Return (x, y) of the center of cell containing provided text 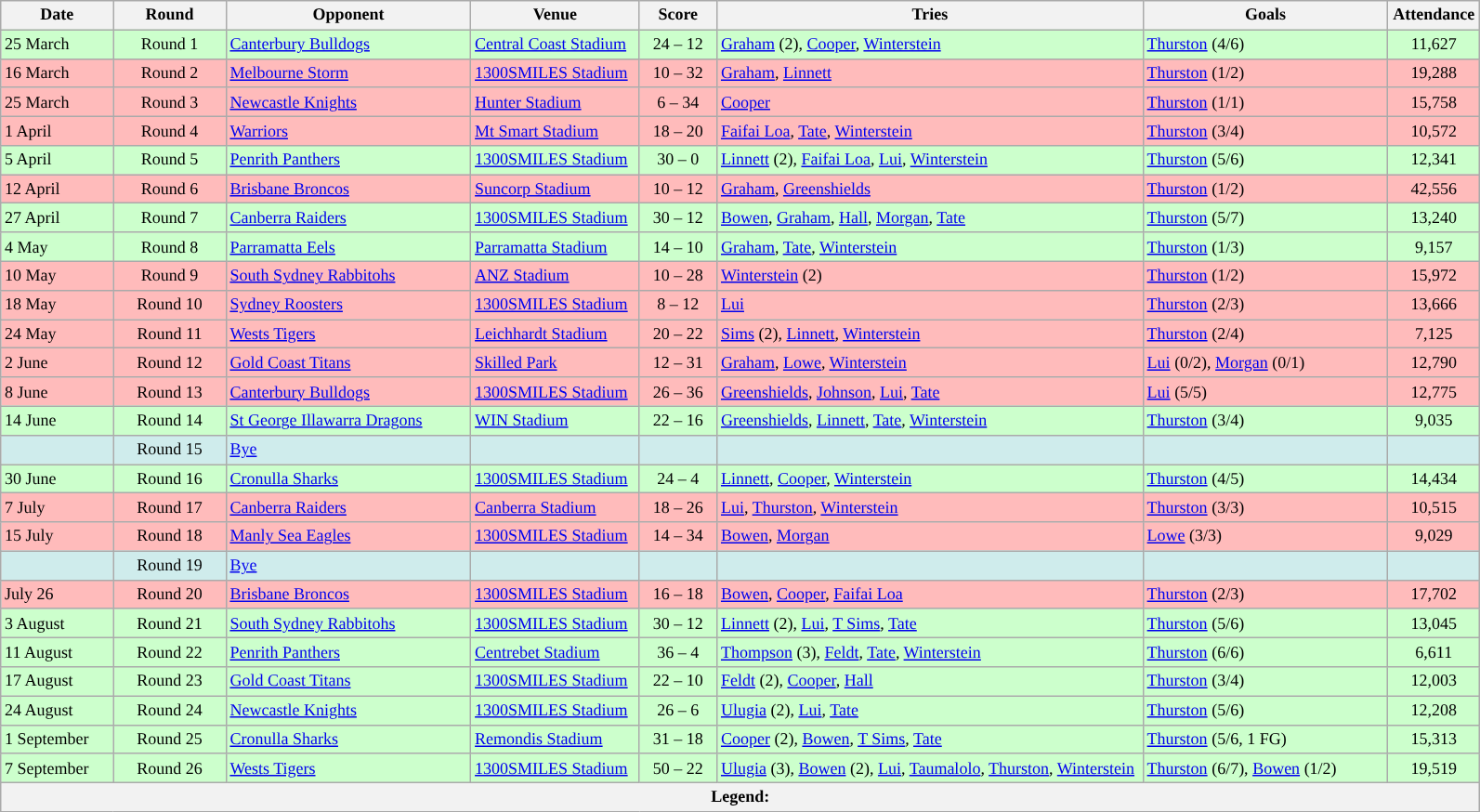
Legend: (740, 797)
Leichhardt Stadium (556, 334)
22 – 16 (678, 420)
14 – 34 (678, 537)
31 – 18 (678, 740)
Thurston (4/6) (1265, 45)
11 August (58, 652)
19,519 (1434, 767)
1 April (58, 130)
24 – 4 (678, 479)
Greenshields, Johnson, Lui, Tate (931, 392)
Round 22 (169, 652)
10 – 28 (678, 275)
Round 10 (169, 305)
Centrebet Stadium (556, 652)
Cooper (2), Bowen, T Sims, Tate (931, 740)
26 – 6 (678, 710)
Venue (556, 15)
24 – 12 (678, 45)
24 May (58, 334)
Faifai Loa, Tate, Winterstein (931, 130)
27 April (58, 217)
Thurston (5/6, 1 FG) (1265, 740)
Sims (2), Linnett, Winterstein (931, 334)
17,702 (1434, 595)
Ulugia (2), Lui, Tate (931, 710)
14,434 (1434, 479)
Round 12 (169, 362)
12,341 (1434, 160)
17 August (58, 682)
6,611 (1434, 652)
18 – 26 (678, 507)
7 July (58, 507)
Date (58, 15)
13,240 (1434, 217)
Warriors (348, 130)
Score (678, 15)
Melbourne Storm (348, 72)
10 – 12 (678, 190)
Round 26 (169, 767)
Thurston (2/4) (1265, 334)
Thompson (3), Feldt, Tate, Winterstein (931, 652)
8 June (58, 392)
10,515 (1434, 507)
14 June (58, 420)
50 – 22 (678, 767)
12,790 (1434, 362)
Round 8 (169, 247)
Goals (1265, 15)
5 April (58, 160)
Round 5 (169, 160)
14 – 10 (678, 247)
Sydney Roosters (348, 305)
Round 19 (169, 565)
Thurston (3/3) (1265, 507)
Graham, Greenshields (931, 190)
Round 6 (169, 190)
Round 17 (169, 507)
Feldt (2), Cooper, Hall (931, 682)
15 July (58, 537)
12,003 (1434, 682)
20 – 22 (678, 334)
Graham, Linnett (931, 72)
10 – 32 (678, 72)
Graham (2), Cooper, Winterstein (931, 45)
3 August (58, 622)
Central Coast Stadium (556, 45)
26 – 36 (678, 392)
22 – 10 (678, 682)
Round 7 (169, 217)
Round 4 (169, 130)
Thurston (6/6) (1265, 652)
WIN Stadium (556, 420)
Round 9 (169, 275)
19,288 (1434, 72)
Round 20 (169, 595)
Thurston (1/3) (1265, 247)
Tries (931, 15)
Hunter Stadium (556, 102)
Linnett (2), Faifai Loa, Lui, Winterstein (931, 160)
2 June (58, 362)
Thurston (6/7), Bowen (1/2) (1265, 767)
Round 25 (169, 740)
Canberra Stadium (556, 507)
15,758 (1434, 102)
Linnett, Cooper, Winterstein (931, 479)
Thurston (1/1) (1265, 102)
12,208 (1434, 710)
10 May (58, 275)
Bowen, Morgan (931, 537)
10,572 (1434, 130)
Attendance (1434, 15)
9,157 (1434, 247)
Cooper (931, 102)
Round 14 (169, 420)
Remondis Stadium (556, 740)
Round 16 (169, 479)
Round 1 (169, 45)
St George Illawarra Dragons (348, 420)
Winterstein (2) (931, 275)
Round 11 (169, 334)
11,627 (1434, 45)
Lui (5/5) (1265, 392)
Parramatta Eels (348, 247)
42,556 (1434, 190)
Bowen, Cooper, Faifai Loa (931, 595)
Round 3 (169, 102)
Suncorp Stadium (556, 190)
Manly Sea Eagles (348, 537)
Thurston (4/5) (1265, 479)
18 – 20 (678, 130)
Lui (931, 305)
Greenshields, Linnett, Tate, Winterstein (931, 420)
15,313 (1434, 740)
13,045 (1434, 622)
36 – 4 (678, 652)
Graham, Lowe, Winterstein (931, 362)
1 September (58, 740)
16 – 18 (678, 595)
Bowen, Graham, Hall, Morgan, Tate (931, 217)
12 April (58, 190)
Lui, Thurston, Winterstein (931, 507)
Graham, Tate, Winterstein (931, 247)
9,029 (1434, 537)
Round 15 (169, 450)
6 – 34 (678, 102)
Parramatta Stadium (556, 247)
Mt Smart Stadium (556, 130)
Ulugia (3), Bowen (2), Lui, Taumalolo, Thurston, Winterstein (931, 767)
Round 18 (169, 537)
9,035 (1434, 420)
24 August (58, 710)
Round 21 (169, 622)
July 26 (58, 595)
Round (169, 15)
Round 24 (169, 710)
30 June (58, 479)
7 September (58, 767)
12 – 31 (678, 362)
8 – 12 (678, 305)
15,972 (1434, 275)
Lowe (3/3) (1265, 537)
12,775 (1434, 392)
18 May (58, 305)
Linnett (2), Lui, T Sims, Tate (931, 622)
ANZ Stadium (556, 275)
7,125 (1434, 334)
Round 13 (169, 392)
30 – 0 (678, 160)
Skilled Park (556, 362)
Thurston (5/7) (1265, 217)
Lui (0/2), Morgan (0/1) (1265, 362)
Round 2 (169, 72)
Round 23 (169, 682)
16 March (58, 72)
4 May (58, 247)
13,666 (1434, 305)
Opponent (348, 15)
